Extract the [x, y] coordinate from the center of the cell holding the provided text.  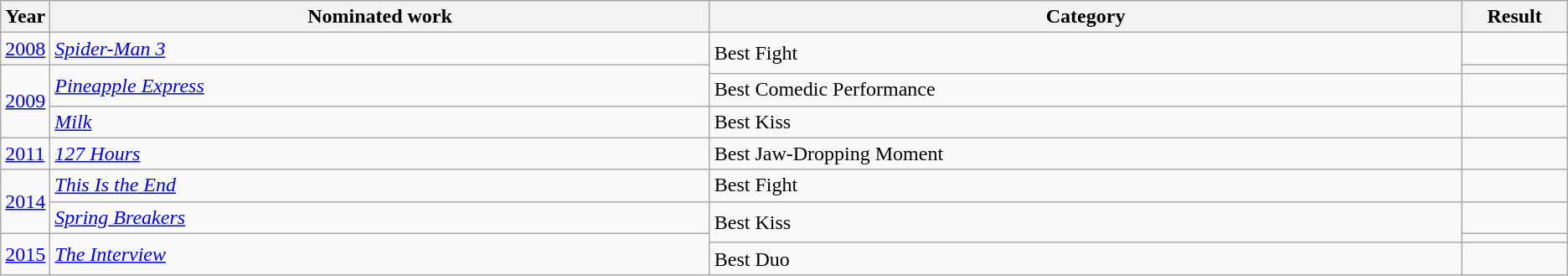
2014 [25, 201]
Year [25, 17]
Category [1086, 17]
Result [1514, 17]
Best Jaw-Dropping Moment [1086, 154]
2009 [25, 101]
Best Comedic Performance [1086, 90]
Pineapple Express [380, 86]
Nominated work [380, 17]
127 Hours [380, 154]
2011 [25, 154]
Milk [380, 122]
Spider-Man 3 [380, 49]
2008 [25, 49]
2015 [25, 253]
Best Duo [1086, 258]
Spring Breakers [380, 217]
The Interview [380, 253]
This Is the End [380, 185]
